Capture the cell that displays the provided text and extract its (X, Y) central coordinate. 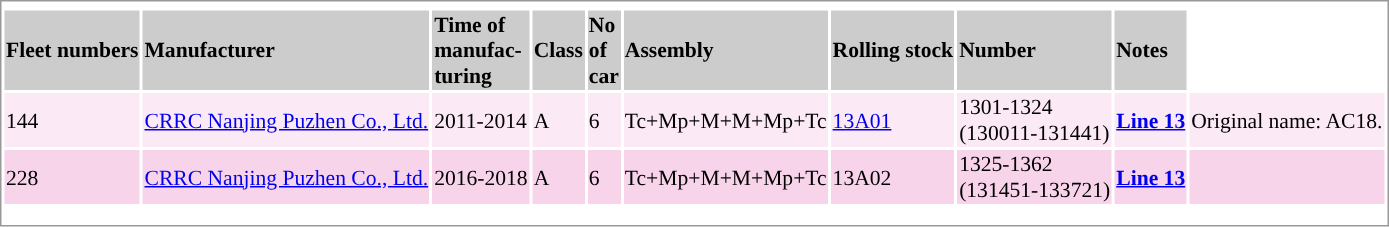
No of car (604, 50)
Assembly (726, 50)
1301-1324(130011-131441) (1035, 120)
228 (72, 177)
Notes (1151, 50)
Rolling stock (893, 50)
Class (558, 50)
144 (72, 120)
13A01 (893, 120)
Manufacturer (286, 50)
1325-1362(131451-133721) (1035, 177)
Time of manufac-turing (482, 50)
13A02 (893, 177)
2016-2018 (482, 177)
Fleet numbers (72, 50)
Number (1035, 50)
2011-2014 (482, 120)
Original name: AC18. (1287, 120)
